Return the [x, y] coordinate for the center point of the cell that contains the specified text.  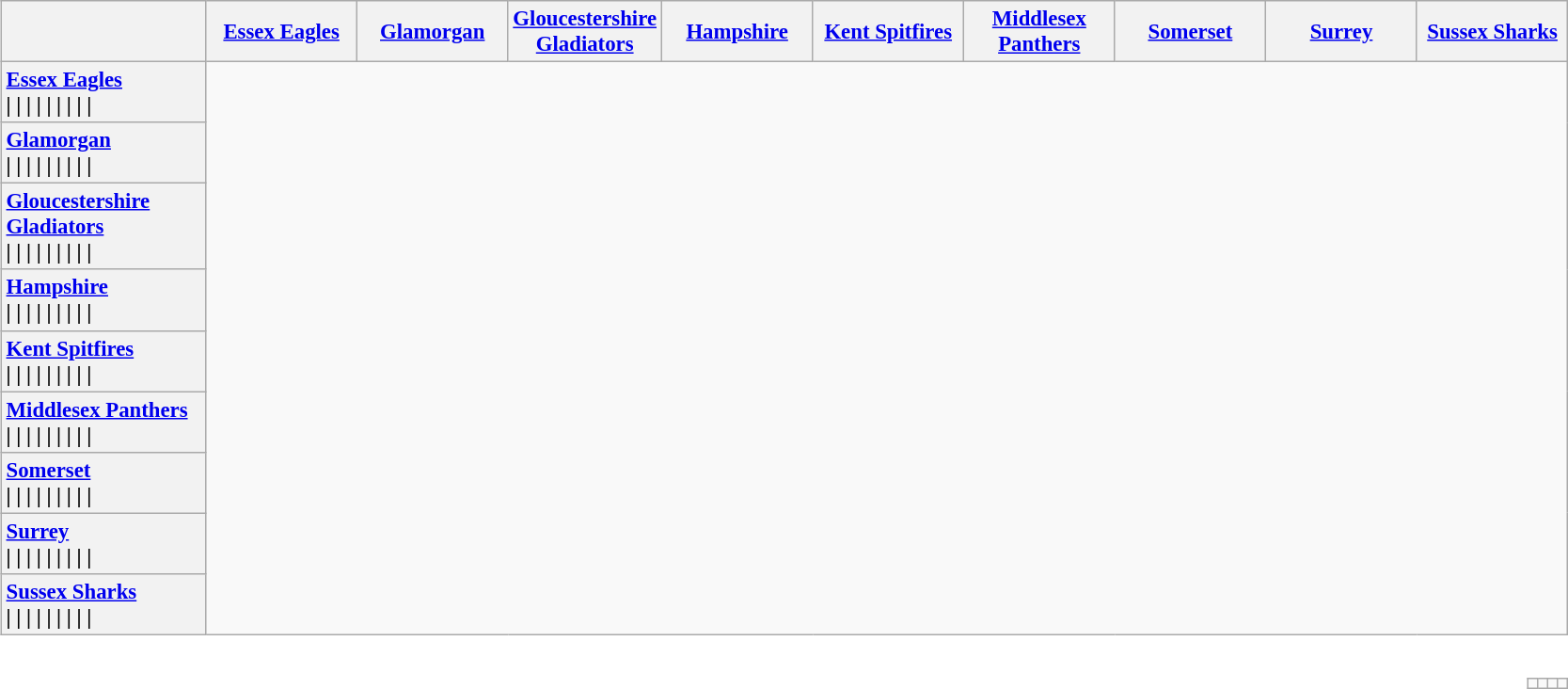
Glamorgan [433, 32]
Hampshire | | | | | | | | | [103, 299]
Essex Eagles [282, 32]
Somerset | | | | | | | | | [103, 482]
Somerset [1191, 32]
Gloucestershire Gladiators [585, 32]
Hampshire [737, 32]
Glamorgan | | | | | | | | | [103, 152]
Surrey [1341, 32]
Essex Eagles | | | | | | | | | [103, 92]
Sussex Sharks [1492, 32]
Kent Spitfires [888, 32]
Surrey | | | | | | | | | [103, 544]
Gloucestershire Gladiators | | | | | | | | | [103, 227]
Middlesex Panthers [1040, 32]
Sussex Sharks | | | | | | | | | [103, 604]
Middlesex Panthers | | | | | | | | | [103, 422]
Kent Spitfires | | | | | | | | | [103, 361]
